Return the (X, Y) coordinate for the center point of the cell that contains the specified text.  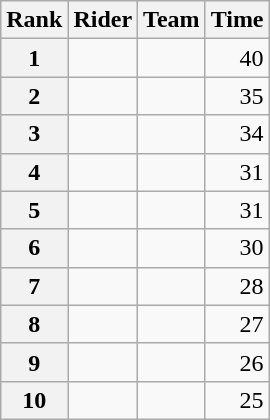
9 (34, 362)
Time (237, 20)
40 (237, 58)
1 (34, 58)
7 (34, 286)
2 (34, 96)
6 (34, 248)
Team (172, 20)
8 (34, 324)
Rank (34, 20)
10 (34, 400)
28 (237, 286)
34 (237, 134)
30 (237, 248)
5 (34, 210)
35 (237, 96)
Rider (103, 20)
4 (34, 172)
25 (237, 400)
26 (237, 362)
27 (237, 324)
3 (34, 134)
